Provide the [x, y] coordinate of the cell's center where the given text is located.  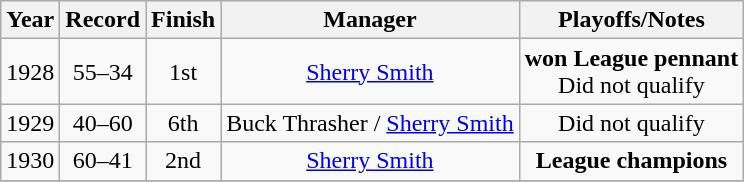
1930 [30, 161]
Finish [184, 20]
Manager [370, 20]
60–41 [103, 161]
won League pennantDid not qualify [631, 72]
2nd [184, 161]
55–34 [103, 72]
Did not qualify [631, 123]
40–60 [103, 123]
1928 [30, 72]
6th [184, 123]
1929 [30, 123]
League champions [631, 161]
Buck Thrasher / Sherry Smith [370, 123]
Record [103, 20]
1st [184, 72]
Year [30, 20]
Playoffs/Notes [631, 20]
